Determine the [x, y] coordinate at the center of the cell enclosing the given text.  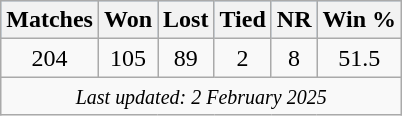
NR [294, 20]
Won [128, 20]
Win % [360, 20]
Lost [186, 20]
Last updated: 2 February 2025 [202, 96]
105 [128, 58]
Matches [50, 20]
2 [242, 58]
8 [294, 58]
89 [186, 58]
Tied [242, 20]
204 [50, 58]
51.5 [360, 58]
